Determine the (x, y) coordinate at the center of the cell enclosing the given text.  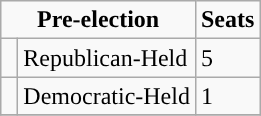
Republican-Held (107, 58)
Pre-election (98, 20)
1 (227, 96)
Democratic-Held (107, 96)
5 (227, 58)
Seats (227, 20)
